Find where the given text appears and provide that cell's center as [X, Y] coordinate. 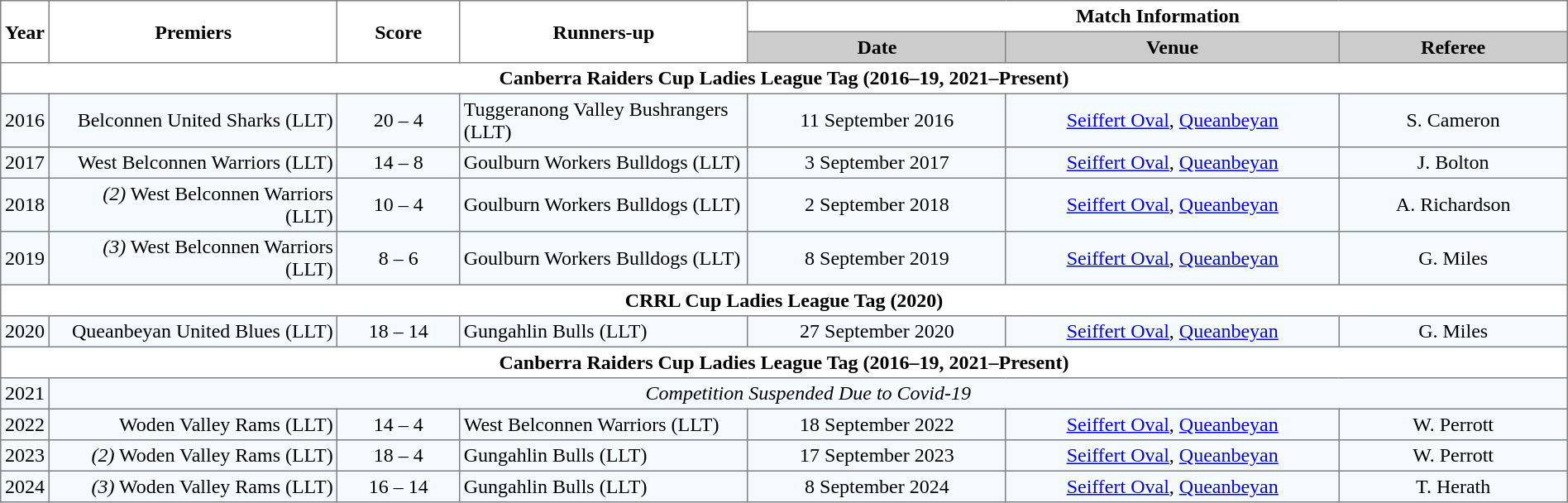
3 September 2017 [877, 163]
S. Cameron [1453, 120]
Queanbeyan United Blues (LLT) [194, 332]
Woden Valley Rams (LLT) [194, 424]
Belconnen United Sharks (LLT) [194, 120]
2022 [25, 424]
Venue [1173, 47]
J. Bolton [1453, 163]
Runners-up [604, 31]
Competition Suspended Due to Covid-19 [808, 394]
T. Herath [1453, 486]
(2) Woden Valley Rams (LLT) [194, 456]
Score [399, 31]
2020 [25, 332]
14 – 8 [399, 163]
27 September 2020 [877, 332]
(3) Woden Valley Rams (LLT) [194, 486]
18 September 2022 [877, 424]
Tuggeranong Valley Bushrangers (LLT) [604, 120]
A. Richardson [1453, 204]
(2) West Belconnen Warriors (LLT) [194, 204]
17 September 2023 [877, 456]
16 – 14 [399, 486]
2024 [25, 486]
2023 [25, 456]
Premiers [194, 31]
8 September 2019 [877, 258]
Referee [1453, 47]
2019 [25, 258]
10 – 4 [399, 204]
18 – 14 [399, 332]
11 September 2016 [877, 120]
(3) West Belconnen Warriors (LLT) [194, 258]
2016 [25, 120]
Match Information [1158, 17]
8 September 2024 [877, 486]
20 – 4 [399, 120]
Date [877, 47]
2018 [25, 204]
8 – 6 [399, 258]
CRRL Cup Ladies League Tag (2020) [784, 300]
2021 [25, 394]
18 – 4 [399, 456]
2017 [25, 163]
2 September 2018 [877, 204]
14 – 4 [399, 424]
Year [25, 31]
